Capture the cell that displays the provided text and extract its (X, Y) central coordinate. 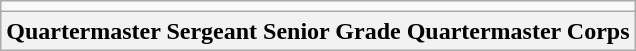
Quartermaster Sergeant Senior Grade Quartermaster Corps (318, 31)
